Extract the [x, y] coordinate from the center of the cell holding the provided text.  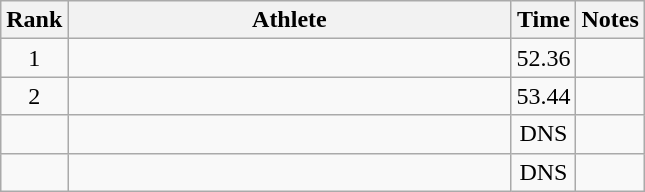
1 [34, 58]
Athlete [290, 20]
2 [34, 96]
53.44 [544, 96]
Rank [34, 20]
Time [544, 20]
Notes [610, 20]
52.36 [544, 58]
